Detect which cell encompasses the target text, then output its [x, y] center coordinate. 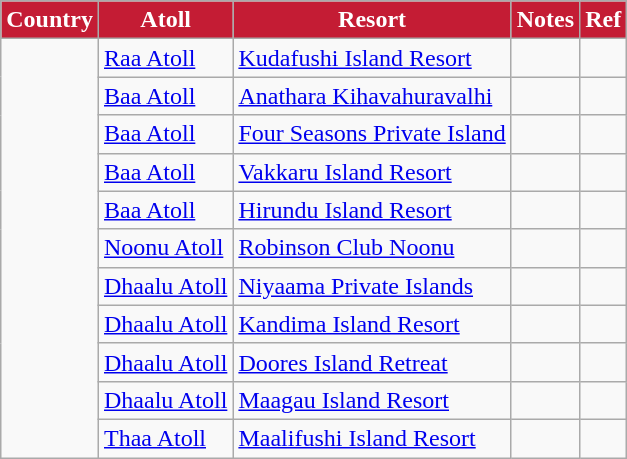
Atoll [165, 20]
Raa Atoll [165, 58]
Notes [545, 20]
Kandima Island Resort [372, 324]
Anathara Kihavahuravalhi [372, 96]
Thaa Atoll [165, 438]
Resort [372, 20]
Kudafushi Island Resort [372, 58]
Niyaama Private Islands [372, 286]
Doores Island Retreat [372, 362]
Ref [604, 20]
Robinson Club Noonu [372, 248]
Four Seasons Private Island [372, 134]
Maagau Island Resort [372, 400]
Country [50, 20]
Hirundu Island Resort [372, 210]
Vakkaru Island Resort [372, 172]
Maalifushi Island Resort [372, 438]
Noonu Atoll [165, 248]
